Scan for the cell matching the given text and deliver its (X, Y) coordinate at center. 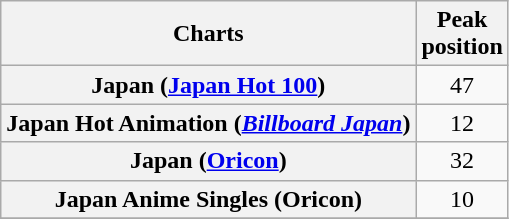
Peakposition (462, 34)
Japan (Japan Hot 100) (208, 85)
12 (462, 123)
Japan (Oricon) (208, 161)
10 (462, 199)
47 (462, 85)
Japan Anime Singles (Oricon) (208, 199)
32 (462, 161)
Charts (208, 34)
Japan Hot Animation (Billboard Japan) (208, 123)
